Output the [X, Y] coordinate of the center of the cell containing the given text.  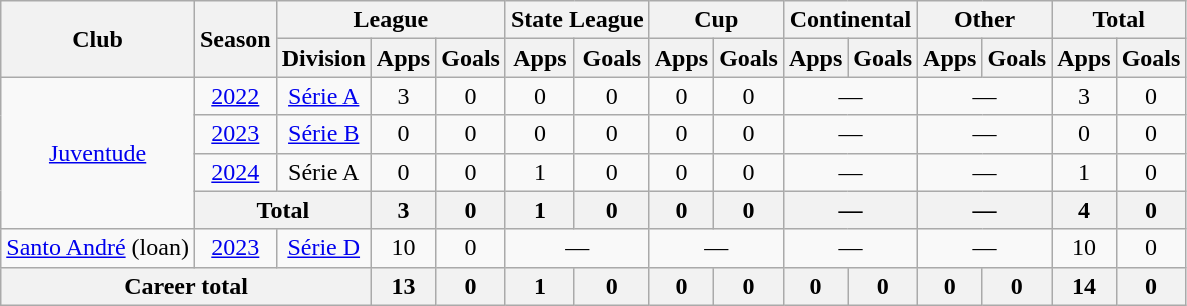
Division [324, 58]
Career total [186, 286]
4 [1084, 210]
2022 [235, 96]
Santo André (loan) [98, 248]
Série D [324, 248]
Club [98, 39]
Série B [324, 134]
Other [985, 20]
Cup [716, 20]
14 [1084, 286]
13 [403, 286]
League [390, 20]
Continental [850, 20]
State League [577, 20]
Season [235, 39]
Juventude [98, 153]
2024 [235, 172]
